Find where the given text appears and provide that cell's center as (x, y) coordinate. 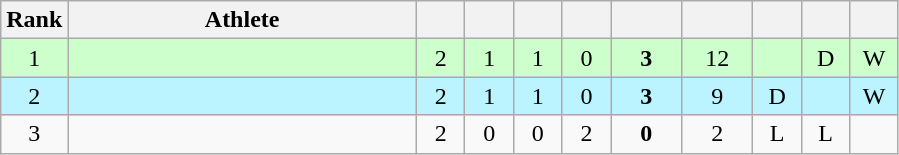
9 (718, 96)
Rank (34, 20)
Athlete (242, 20)
12 (718, 58)
